Pinpoint the cell where the given text exists, returning its [x, y] midpoint coordinate. 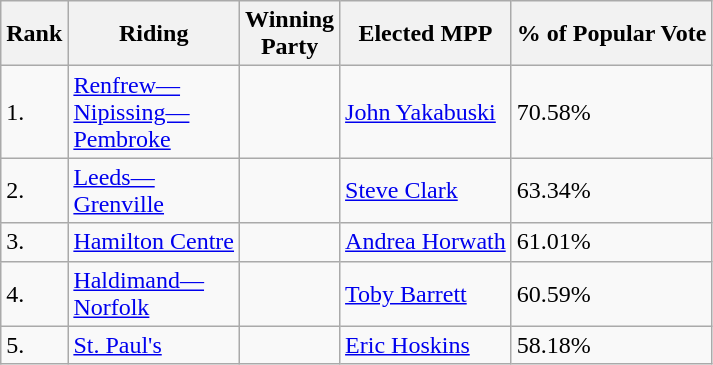
2. [34, 190]
60.59% [612, 294]
Hamilton Centre [154, 242]
Eric Hoskins [426, 345]
4. [34, 294]
Renfrew—Nipissing—Pembroke [154, 112]
% of Popular Vote [612, 34]
Haldimand—Norfolk [154, 294]
Andrea Horwath [426, 242]
St. Paul's [154, 345]
Leeds—Grenville [154, 190]
58.18% [612, 345]
5. [34, 345]
61.01% [612, 242]
Elected MPP [426, 34]
1. [34, 112]
3. [34, 242]
70.58% [612, 112]
WinningParty [290, 34]
Riding [154, 34]
John Yakabuski [426, 112]
Rank [34, 34]
Toby Barrett [426, 294]
63.34% [612, 190]
Steve Clark [426, 190]
